For the text-containing cell, return its midpoint in [x, y] coordinate format. 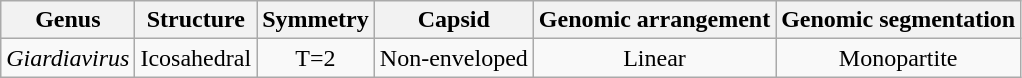
Giardiavirus [68, 58]
Symmetry [316, 20]
Genomic arrangement [654, 20]
Structure [196, 20]
Icosahedral [196, 58]
Monopartite [898, 58]
Genomic segmentation [898, 20]
Capsid [454, 20]
Linear [654, 58]
Non-enveloped [454, 58]
T=2 [316, 58]
Genus [68, 20]
